Scan for the cell matching the given text and deliver its [x, y] coordinate at center. 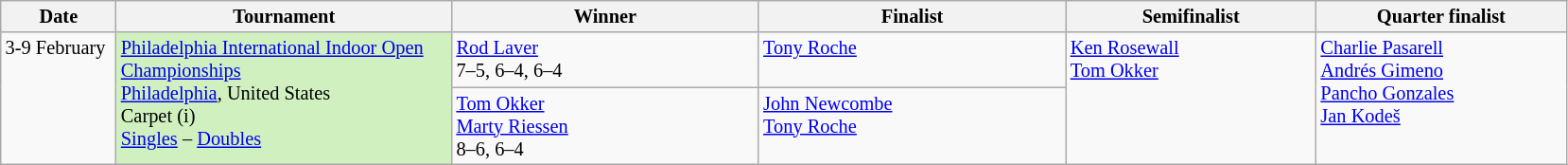
Semifinalist [1192, 16]
John Newcombe Tony Roche [912, 126]
Philadelphia International Indoor Open Championships Philadelphia, United StatesCarpet (i)Singles – Doubles [284, 99]
Finalist [912, 16]
Tournament [284, 16]
Ken Rosewall Tom Okker [1192, 99]
Tony Roche [912, 60]
Date [59, 16]
Winner [605, 16]
Charlie Pasarell Andrés Gimeno Pancho Gonzales Jan Kodeš [1441, 99]
Rod Laver7–5, 6–4, 6–4 [605, 60]
Quarter finalist [1441, 16]
3-9 February [59, 99]
Tom Okker Marty Riessen8–6, 6–4 [605, 126]
